Output the [x, y] coordinate of the center of the cell containing the given text.  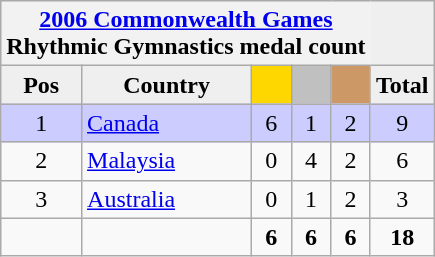
18 [402, 237]
Australia [167, 199]
4 [311, 161]
9 [402, 123]
Pos [42, 85]
Country [167, 85]
Total [402, 85]
Canada [167, 123]
2006 Commonwealth Games Rhythmic Gymnastics medal count [186, 34]
Malaysia [167, 161]
